Return [x, y] of the center of cell containing provided text 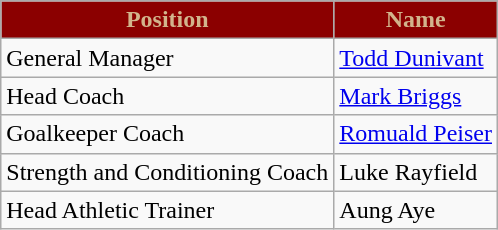
Goalkeeper Coach [168, 134]
Head Athletic Trainer [168, 210]
Aung Aye [416, 210]
Todd Dunivant [416, 58]
Strength and Conditioning Coach [168, 172]
Romuald Peiser [416, 134]
Luke Rayfield [416, 172]
General Manager [168, 58]
Head Coach [168, 96]
Position [168, 20]
Mark Briggs [416, 96]
Name [416, 20]
